Search for the cell housing the specified text and yield its (x, y) center coordinate. 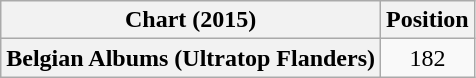
182 (428, 58)
Belgian Albums (Ultratop Flanders) (191, 58)
Position (428, 20)
Chart (2015) (191, 20)
